Pinpoint the cell where the given text exists, returning its [X, Y] midpoint coordinate. 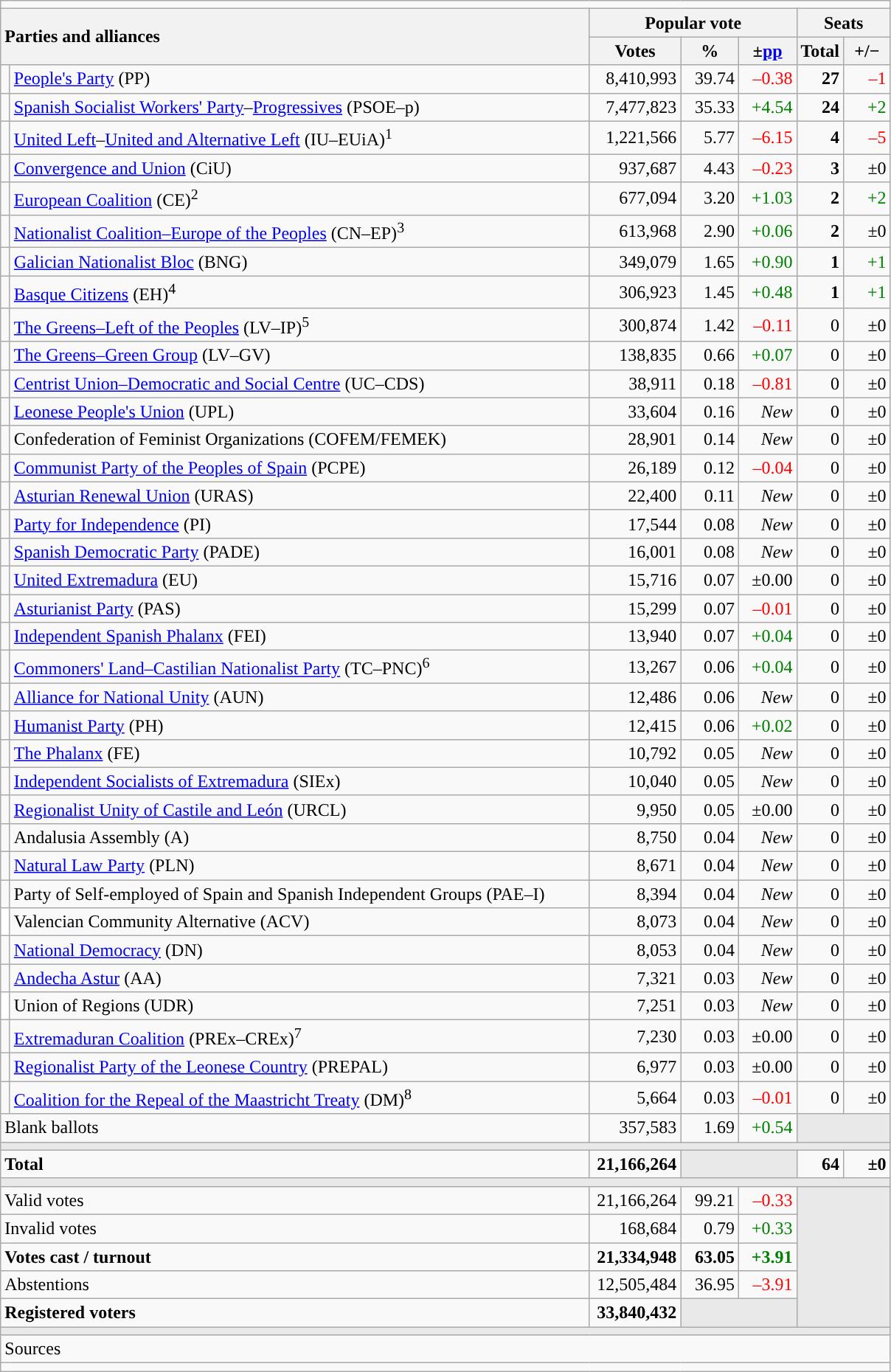
Party of Self-employed of Spain and Spanish Independent Groups (PAE–I) [299, 894]
+0.33 [767, 1228]
Centrist Union–Democratic and Social Centre (UC–CDS) [299, 384]
Asturian Renewal Union (URAS) [299, 496]
–1 [867, 79]
937,687 [635, 168]
12,415 [635, 725]
35.33 [710, 107]
Votes cast / turnout [295, 1256]
+/− [867, 51]
Leonese People's Union (UPL) [299, 412]
+0.54 [767, 1128]
1.69 [710, 1128]
21,334,948 [635, 1256]
13,940 [635, 637]
National Democracy (DN) [299, 950]
+0.90 [767, 262]
Convergence and Union (CiU) [299, 168]
0.14 [710, 440]
–0.11 [767, 325]
Registered voters [295, 1313]
–3.91 [767, 1285]
6,977 [635, 1067]
17,544 [635, 524]
8,073 [635, 922]
Independent Socialists of Extremadura (SIEx) [299, 781]
33,840,432 [635, 1313]
3 [820, 168]
–0.23 [767, 168]
Regionalist Unity of Castile and León (URCL) [299, 809]
Extremaduran Coalition (PREx–CREx)7 [299, 1037]
Communist Party of the Peoples of Spain (PCPE) [299, 468]
People's Party (PP) [299, 79]
7,321 [635, 978]
Parties and alliances [295, 37]
15,299 [635, 609]
The Greens–Green Group (LV–GV) [299, 356]
138,835 [635, 356]
4 [820, 137]
5,664 [635, 1098]
613,968 [635, 232]
64 [820, 1164]
% [710, 51]
+0.48 [767, 292]
+4.54 [767, 107]
168,684 [635, 1228]
33,604 [635, 412]
Regionalist Party of the Leonese Country (PREPAL) [299, 1067]
7,230 [635, 1037]
Humanist Party (PH) [299, 725]
Coalition for the Repeal of the Maastricht Treaty (DM)8 [299, 1098]
27 [820, 79]
Natural Law Party (PLN) [299, 866]
Basque Citizens (EH)4 [299, 292]
–0.33 [767, 1200]
1,221,566 [635, 137]
–0.38 [767, 79]
0.66 [710, 356]
+0.07 [767, 356]
26,189 [635, 468]
300,874 [635, 325]
16,001 [635, 552]
36.95 [710, 1285]
United Left–United and Alternative Left (IU–EUiA)1 [299, 137]
8,394 [635, 894]
Spanish Democratic Party (PADE) [299, 552]
15,716 [635, 580]
38,911 [635, 384]
8,671 [635, 866]
+0.06 [767, 232]
63.05 [710, 1256]
–0.04 [767, 468]
–6.15 [767, 137]
+0.02 [767, 725]
United Extremadura (EU) [299, 580]
Independent Spanish Phalanx (FEI) [299, 637]
Nationalist Coalition–Europe of the Peoples (CN–EP)3 [299, 232]
4.43 [710, 168]
Sources [445, 1349]
0.16 [710, 412]
1.45 [710, 292]
Valid votes [295, 1200]
13,267 [635, 667]
Popular vote [693, 23]
Party for Independence (PI) [299, 524]
Galician Nationalist Bloc (BNG) [299, 262]
28,901 [635, 440]
39.74 [710, 79]
Blank ballots [295, 1128]
Asturianist Party (PAS) [299, 609]
0.11 [710, 496]
24 [820, 107]
12,505,484 [635, 1285]
7,477,823 [635, 107]
10,040 [635, 781]
The Phalanx (FE) [299, 753]
Votes [635, 51]
+3.91 [767, 1256]
±pp [767, 51]
99.21 [710, 1200]
Andalusia Assembly (A) [299, 838]
0.79 [710, 1228]
1.42 [710, 325]
Seats [844, 23]
3.20 [710, 199]
Valencian Community Alternative (ACV) [299, 922]
5.77 [710, 137]
0.12 [710, 468]
0.18 [710, 384]
349,079 [635, 262]
The Greens–Left of the Peoples (LV–IP)5 [299, 325]
8,410,993 [635, 79]
8,053 [635, 950]
Spanish Socialist Workers' Party–Progressives (PSOE–p) [299, 107]
Andecha Astur (AA) [299, 978]
–0.81 [767, 384]
306,923 [635, 292]
Confederation of Feminist Organizations (COFEM/FEMEK) [299, 440]
Union of Regions (UDR) [299, 1006]
1.65 [710, 262]
2.90 [710, 232]
7,251 [635, 1006]
8,750 [635, 838]
357,583 [635, 1128]
22,400 [635, 496]
Abstentions [295, 1285]
Invalid votes [295, 1228]
–5 [867, 137]
12,486 [635, 697]
10,792 [635, 753]
+1.03 [767, 199]
677,094 [635, 199]
9,950 [635, 809]
Commoners' Land–Castilian Nationalist Party (TC–PNC)6 [299, 667]
Alliance for National Unity (AUN) [299, 697]
European Coalition (CE)2 [299, 199]
